Detect which cell encompasses the target text, then output its [X, Y] center coordinate. 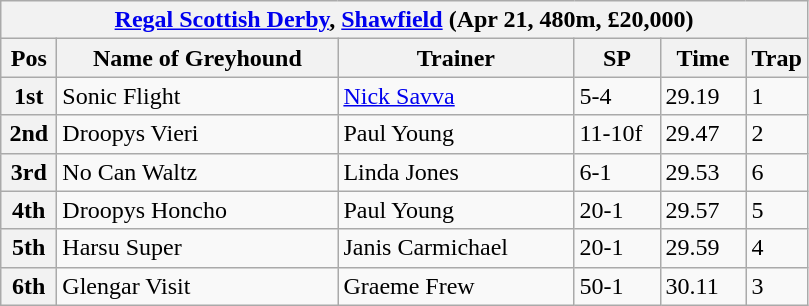
11-10f [617, 134]
2nd [29, 134]
5-4 [617, 96]
Glengar Visit [198, 286]
Harsu Super [198, 248]
29.53 [703, 172]
2 [776, 134]
29.57 [703, 210]
Graeme Frew [456, 286]
6-1 [617, 172]
6th [29, 286]
5th [29, 248]
30.11 [703, 286]
Droopys Honcho [198, 210]
3rd [29, 172]
Trap [776, 58]
4th [29, 210]
Name of Greyhound [198, 58]
Sonic Flight [198, 96]
29.19 [703, 96]
5 [776, 210]
Nick Savva [456, 96]
29.59 [703, 248]
SP [617, 58]
4 [776, 248]
1st [29, 96]
Pos [29, 58]
Droopys Vieri [198, 134]
1 [776, 96]
Janis Carmichael [456, 248]
Trainer [456, 58]
3 [776, 286]
Regal Scottish Derby, Shawfield (Apr 21, 480m, £20,000) [404, 20]
Time [703, 58]
6 [776, 172]
No Can Waltz [198, 172]
50-1 [617, 286]
29.47 [703, 134]
Linda Jones [456, 172]
